Locate the cell with the specified text and output its [X, Y] center coordinate. 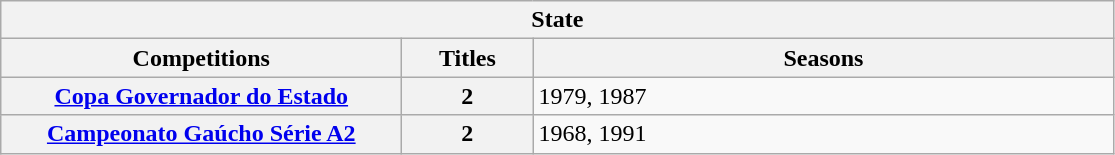
Titles [468, 58]
Copa Governador do Estado [202, 96]
1968, 1991 [824, 134]
Seasons [824, 58]
Campeonato Gaúcho Série A2 [202, 134]
State [558, 20]
1979, 1987 [824, 96]
Competitions [202, 58]
